Scan for the cell matching the given text and deliver its [x, y] coordinate at center. 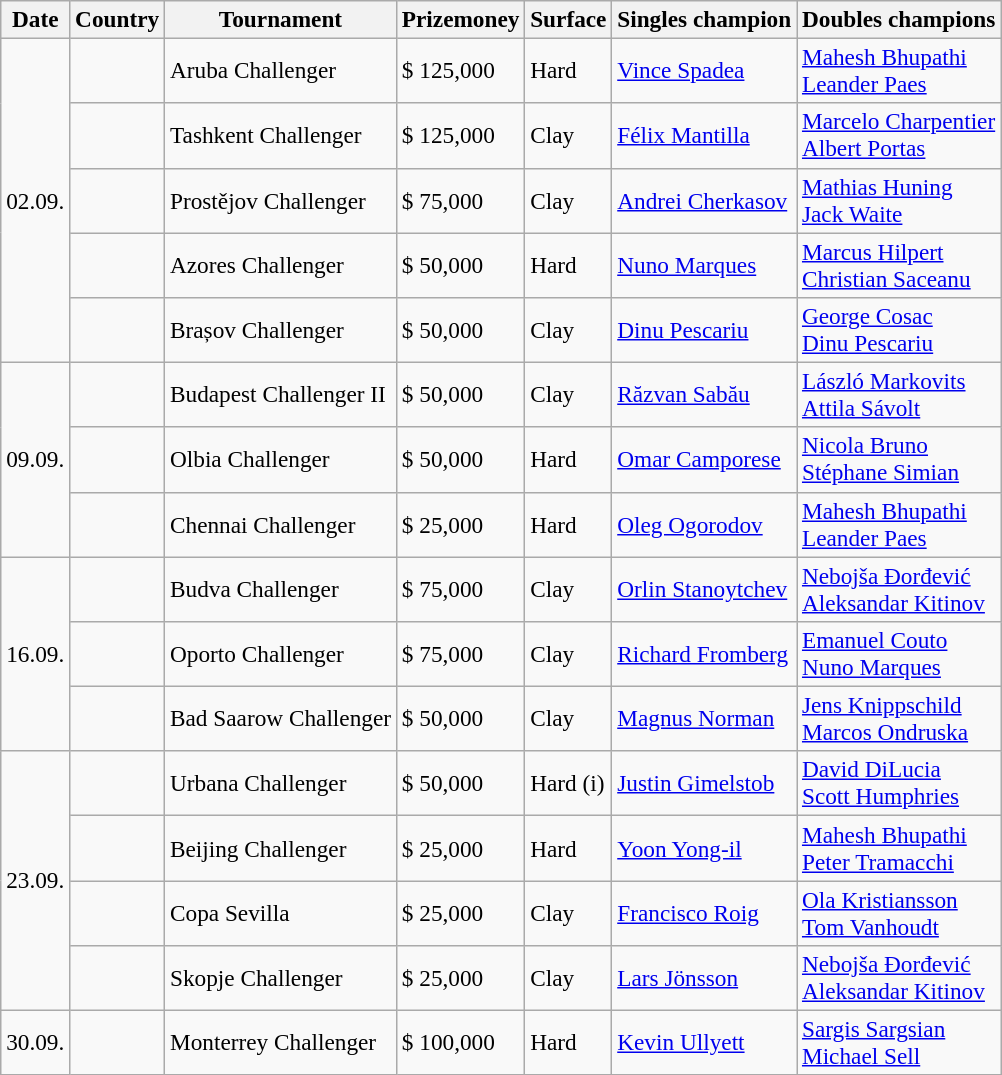
Azores Challenger [281, 264]
Oleg Ogorodov [704, 524]
Olbia Challenger [281, 460]
Budva Challenger [281, 588]
Sargis Sargsian Michael Sell [899, 1042]
Date [36, 19]
Justin Gimelstob [704, 784]
Hard (i) [568, 784]
Tashkent Challenger [281, 136]
Yoon Yong-il [704, 848]
Nicola Bruno Stéphane Simian [899, 460]
Jens Knippschild Marcos Ondruska [899, 718]
Singles champion [704, 19]
David DiLucia Scott Humphries [899, 784]
Aruba Challenger [281, 70]
02.09. [36, 200]
Oporto Challenger [281, 654]
Country [118, 19]
Chennai Challenger [281, 524]
Răzvan Sabău [704, 394]
Beijing Challenger [281, 848]
Ola Kristiansson Tom Vanhoudt [899, 912]
Urbana Challenger [281, 784]
George Cosac Dinu Pescariu [899, 330]
Skopje Challenger [281, 978]
Omar Camporese [704, 460]
Bad Saarow Challenger [281, 718]
Marcus Hilpert Christian Saceanu [899, 264]
Vince Spadea [704, 70]
16.09. [36, 653]
Mahesh Bhupathi Peter Tramacchi [899, 848]
Budapest Challenger II [281, 394]
Surface [568, 19]
László Markovits Attila Sávolt [899, 394]
Magnus Norman [704, 718]
Kevin Ullyett [704, 1042]
Tournament [281, 19]
Dinu Pescariu [704, 330]
Emanuel Couto Nuno Marques [899, 654]
Brașov Challenger [281, 330]
30.09. [36, 1042]
Richard Fromberg [704, 654]
23.09. [36, 880]
09.09. [36, 459]
Orlin Stanoytchev [704, 588]
Prizemoney [460, 19]
Lars Jönsson [704, 978]
Prostějov Challenger [281, 200]
Andrei Cherkasov [704, 200]
Doubles champions [899, 19]
Copa Sevilla [281, 912]
Francisco Roig [704, 912]
Monterrey Challenger [281, 1042]
$ 100,000 [460, 1042]
Nuno Marques [704, 264]
Félix Mantilla [704, 136]
Marcelo Charpentier Albert Portas [899, 136]
Mathias Huning Jack Waite [899, 200]
